Capture the cell that displays the provided text and extract its (X, Y) central coordinate. 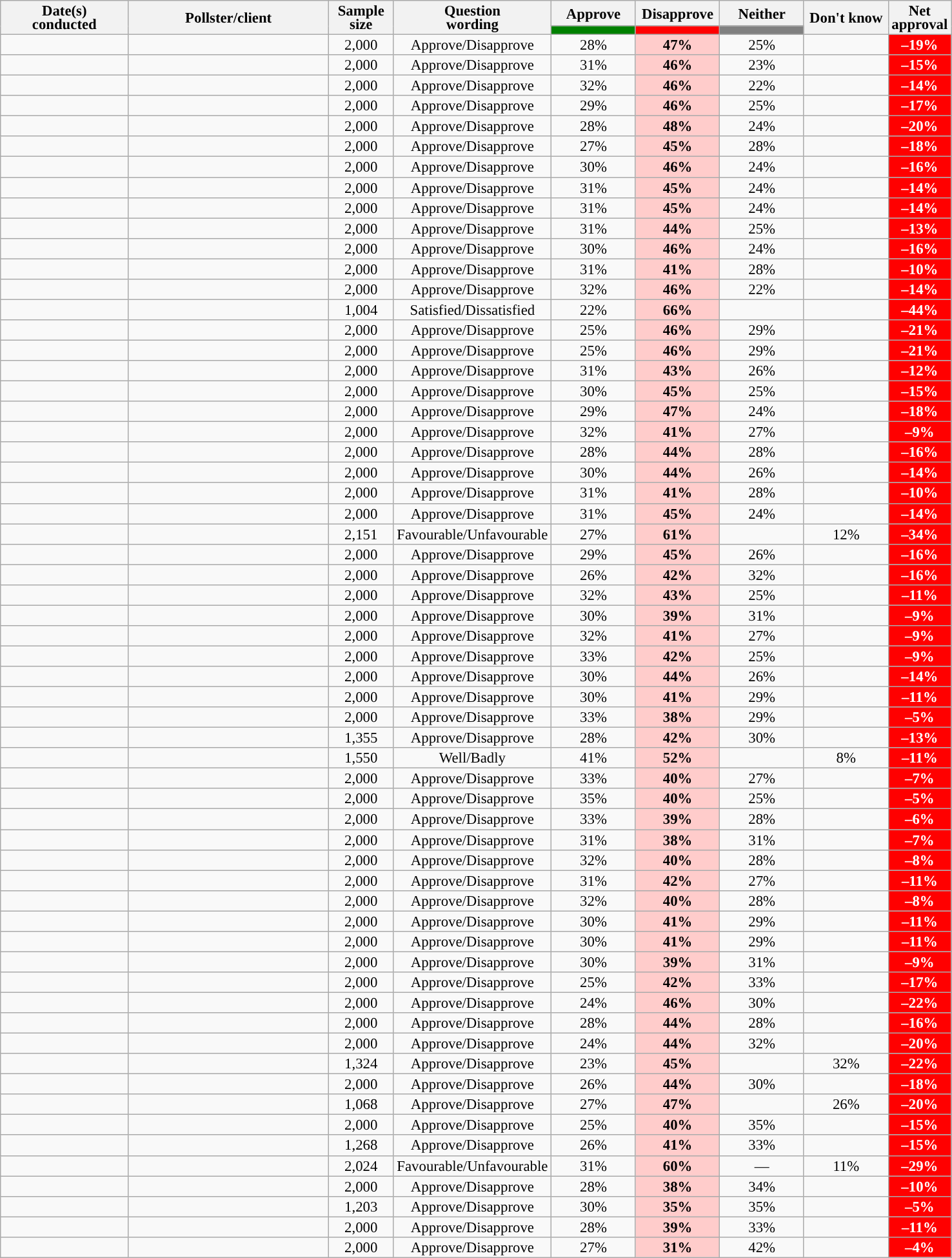
1,355 (361, 738)
1,550 (361, 758)
8% (846, 758)
1,203 (361, 1206)
60% (677, 1166)
— (762, 1166)
–34% (920, 534)
48% (677, 126)
Satisfied/Dissatisfied (472, 310)
Disapprove (677, 13)
Date(s)conducted (64, 18)
–4% (920, 1248)
Sample size (361, 18)
1,004 (361, 310)
Don't know (846, 18)
12% (846, 534)
52% (677, 758)
–44% (920, 310)
2,151 (361, 534)
11% (846, 1166)
Well/Badly (472, 758)
–6% (920, 819)
34% (762, 1186)
Questionwording (472, 18)
–19% (920, 45)
Approve (593, 13)
61% (677, 534)
–29% (920, 1166)
Pollster/client (228, 18)
Net approval (920, 18)
1,268 (361, 1146)
66% (677, 310)
1,068 (361, 1104)
2,024 (361, 1166)
Neither (762, 13)
1,324 (361, 1064)
–12% (920, 371)
